Return the (X, Y) coordinate for the center point of the cell that contains the specified text.  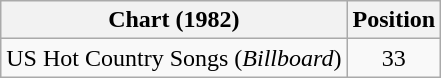
Chart (1982) (174, 20)
US Hot Country Songs (Billboard) (174, 58)
33 (394, 58)
Position (394, 20)
